Locate the cell with the specified text and output its [x, y] center coordinate. 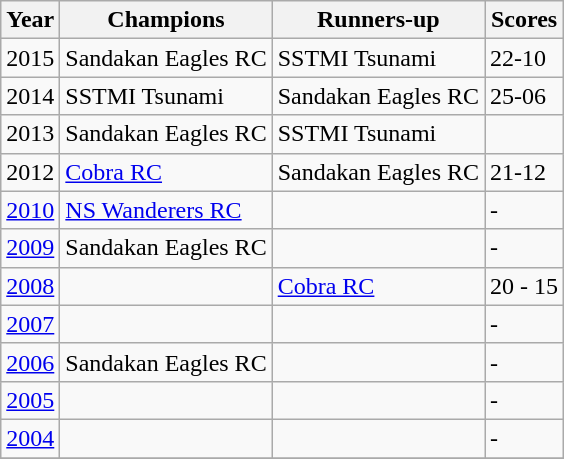
20 - 15 [524, 286]
25-06 [524, 96]
2006 [30, 362]
2004 [30, 438]
Runners-up [378, 20]
2010 [30, 210]
2014 [30, 96]
2008 [30, 286]
Scores [524, 20]
2005 [30, 400]
2012 [30, 172]
2015 [30, 58]
2007 [30, 324]
2009 [30, 248]
22-10 [524, 58]
Champions [166, 20]
2013 [30, 134]
NS Wanderers RC [166, 210]
Year [30, 20]
21-12 [524, 172]
